Return (X, Y) of the center of cell containing provided text 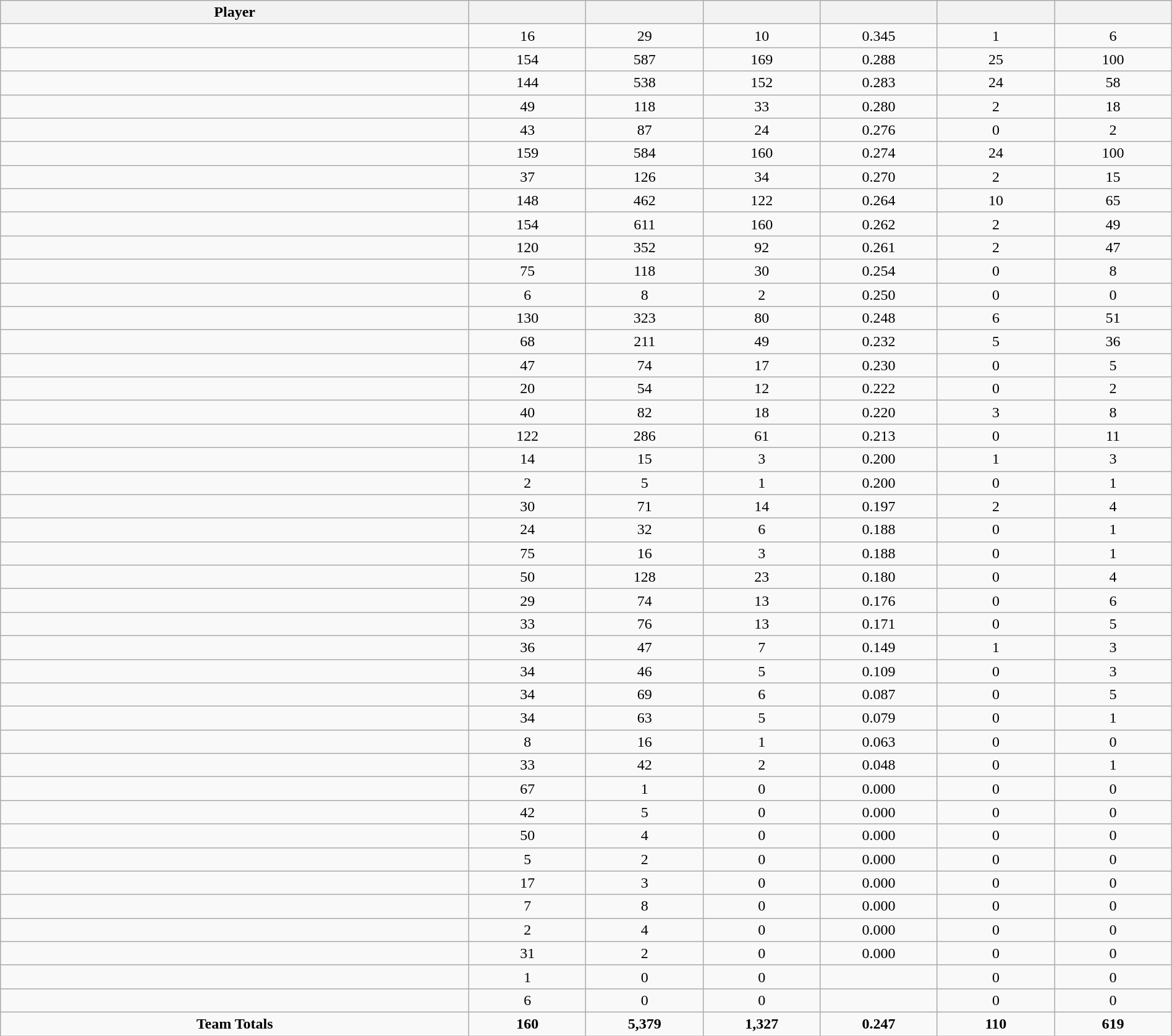
92 (762, 247)
32 (644, 530)
0.176 (879, 600)
130 (528, 318)
323 (644, 318)
58 (1113, 83)
0.149 (879, 647)
462 (644, 200)
0.087 (879, 695)
0.264 (879, 200)
286 (644, 436)
128 (644, 577)
23 (762, 577)
0.262 (879, 224)
538 (644, 83)
65 (1113, 200)
67 (528, 789)
0.180 (879, 577)
169 (762, 59)
0.345 (879, 36)
352 (644, 247)
0.288 (879, 59)
0.220 (879, 412)
126 (644, 177)
20 (528, 389)
0.197 (879, 506)
11 (1113, 436)
587 (644, 59)
1,327 (762, 1024)
0.248 (879, 318)
0.270 (879, 177)
76 (644, 624)
0.261 (879, 247)
37 (528, 177)
54 (644, 389)
0.283 (879, 83)
51 (1113, 318)
25 (995, 59)
0.171 (879, 624)
61 (762, 436)
120 (528, 247)
0.250 (879, 295)
71 (644, 506)
0.079 (879, 718)
0.048 (879, 765)
0.232 (879, 342)
63 (644, 718)
68 (528, 342)
43 (528, 130)
144 (528, 83)
87 (644, 130)
0.274 (879, 153)
0.230 (879, 365)
0.063 (879, 742)
0.109 (879, 671)
110 (995, 1024)
159 (528, 153)
611 (644, 224)
Team Totals (235, 1024)
211 (644, 342)
619 (1113, 1024)
12 (762, 389)
5,379 (644, 1024)
69 (644, 695)
82 (644, 412)
0.213 (879, 436)
148 (528, 200)
0.247 (879, 1024)
31 (528, 953)
46 (644, 671)
40 (528, 412)
Player (235, 12)
0.280 (879, 106)
152 (762, 83)
80 (762, 318)
584 (644, 153)
0.276 (879, 130)
0.222 (879, 389)
0.254 (879, 271)
